For the text-containing cell, return its midpoint in (X, Y) coordinate format. 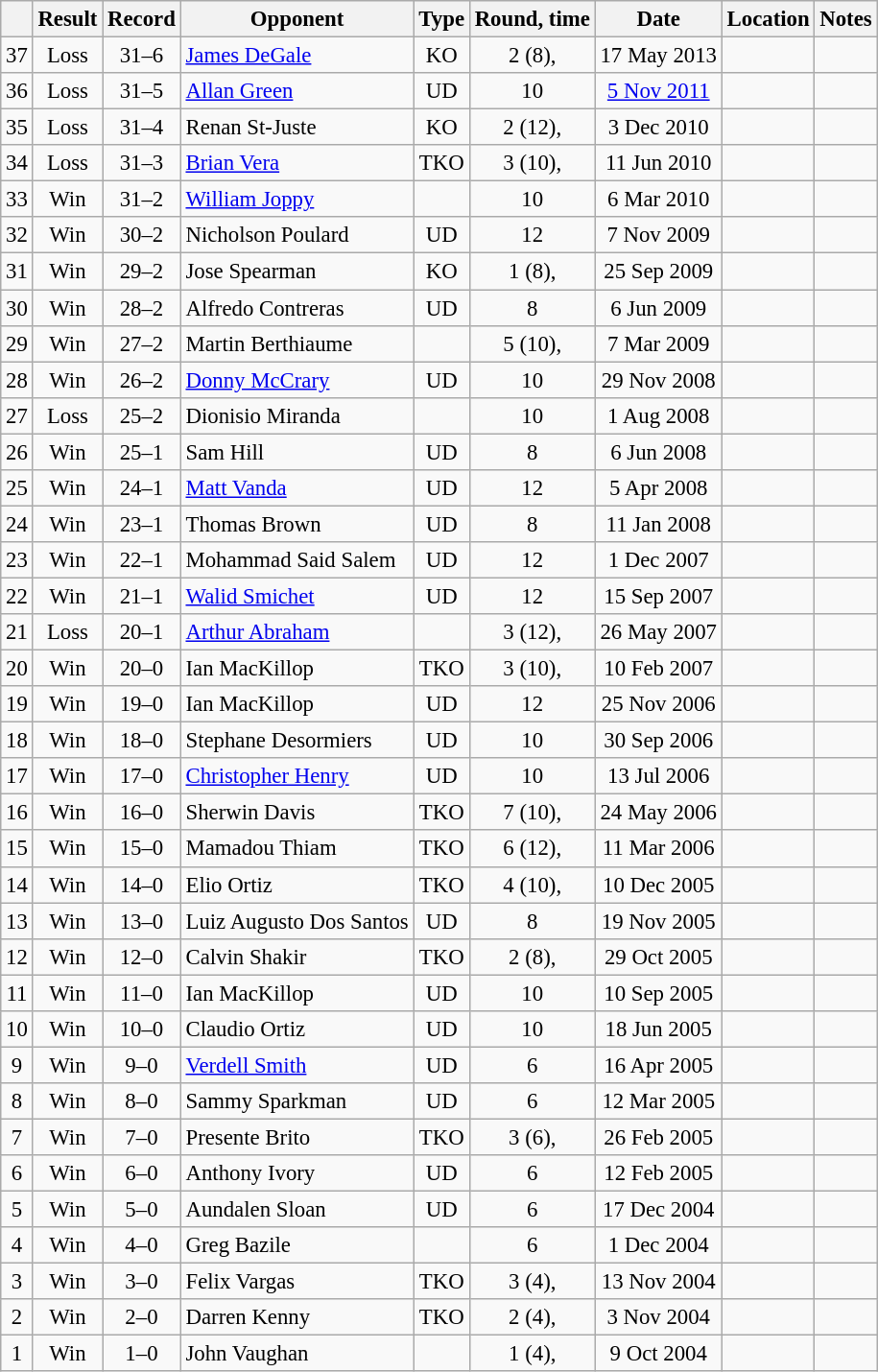
7 Nov 2009 (658, 235)
22–1 (142, 560)
26 (17, 452)
32 (17, 235)
30 (17, 308)
Sam Hill (297, 452)
19 Nov 2005 (658, 921)
13 Jul 2006 (658, 776)
10–0 (142, 1029)
Felix Vargas (297, 1282)
16 (17, 813)
29 (17, 343)
28 (17, 380)
3 Nov 2004 (658, 1317)
37 (17, 56)
Type (441, 19)
24 (17, 524)
19–0 (142, 704)
29 Nov 2008 (658, 380)
Verdell Smith (297, 1065)
27 (17, 415)
7 (17, 1137)
5–0 (142, 1210)
Mamadou Thiam (297, 849)
2 (12), (532, 128)
7 (10), (532, 813)
13 Nov 2004 (658, 1282)
Stephane Desormiers (297, 741)
34 (17, 163)
19 (17, 704)
Darren Kenny (297, 1317)
Nicholson Poulard (297, 235)
28–2 (142, 308)
25 Nov 2006 (658, 704)
Location (768, 19)
22 (17, 596)
18–0 (142, 741)
Greg Bazile (297, 1245)
6–0 (142, 1173)
14–0 (142, 885)
Result (67, 19)
13 (17, 921)
6 Jun 2009 (658, 308)
11 Jun 2010 (658, 163)
Round, time (532, 19)
4 (17, 1245)
5 Apr 2008 (658, 488)
Martin Berthiaume (297, 343)
Walid Smichet (297, 596)
25 (17, 488)
Presente Brito (297, 1137)
Matt Vanda (297, 488)
31–5 (142, 91)
Renan St-Juste (297, 128)
1–0 (142, 1354)
12–0 (142, 957)
3 (12), (532, 632)
9 Oct 2004 (658, 1354)
John Vaughan (297, 1354)
Sammy Sparkman (297, 1101)
3 (6), (532, 1137)
1 Dec 2007 (658, 560)
31 (17, 272)
Aundalen Sloan (297, 1210)
11 (17, 993)
23 (17, 560)
12 Feb 2005 (658, 1173)
4–0 (142, 1245)
10 Feb 2007 (658, 669)
16–0 (142, 813)
1 (4), (532, 1354)
1 Dec 2004 (658, 1245)
1 (17, 1354)
31–3 (142, 163)
16 Apr 2005 (658, 1065)
3 (4), (532, 1282)
Mohammad Said Salem (297, 560)
21 (17, 632)
25 Sep 2009 (658, 272)
6 Mar 2010 (658, 200)
Anthony Ivory (297, 1173)
3 Dec 2010 (658, 128)
31–4 (142, 128)
12 Mar 2005 (658, 1101)
25–1 (142, 452)
20 (17, 669)
29 Oct 2005 (658, 957)
Brian Vera (297, 163)
17 May 2013 (658, 56)
Dionisio Miranda (297, 415)
31–2 (142, 200)
30–2 (142, 235)
15 (17, 849)
5 (10), (532, 343)
Opponent (297, 19)
26 Feb 2005 (658, 1137)
31–6 (142, 56)
7 Mar 2009 (658, 343)
17–0 (142, 776)
Arthur Abraham (297, 632)
William Joppy (297, 200)
Notes (846, 19)
2 (17, 1317)
21–1 (142, 596)
20–1 (142, 632)
15 Sep 2007 (658, 596)
11 Mar 2006 (658, 849)
15–0 (142, 849)
1 (8), (532, 272)
5 (17, 1210)
8–0 (142, 1101)
13–0 (142, 921)
Christopher Henry (297, 776)
6 Jun 2008 (658, 452)
3 (17, 1282)
17 (17, 776)
14 (17, 885)
Calvin Shakir (297, 957)
Alfredo Contreras (297, 308)
23–1 (142, 524)
Sherwin Davis (297, 813)
30 Sep 2006 (658, 741)
20–0 (142, 669)
18 Jun 2005 (658, 1029)
Record (142, 19)
Elio Ortiz (297, 885)
10 Sep 2005 (658, 993)
Allan Green (297, 91)
24–1 (142, 488)
James DeGale (297, 56)
2–0 (142, 1317)
3–0 (142, 1282)
26–2 (142, 380)
27–2 (142, 343)
35 (17, 128)
6 (12), (532, 849)
Donny McCrary (297, 380)
33 (17, 200)
24 May 2006 (658, 813)
Luiz Augusto Dos Santos (297, 921)
11–0 (142, 993)
18 (17, 741)
Date (658, 19)
7–0 (142, 1137)
Thomas Brown (297, 524)
26 May 2007 (658, 632)
9–0 (142, 1065)
11 Jan 2008 (658, 524)
29–2 (142, 272)
25–2 (142, 415)
17 Dec 2004 (658, 1210)
9 (17, 1065)
Claudio Ortiz (297, 1029)
1 Aug 2008 (658, 415)
36 (17, 91)
4 (10), (532, 885)
Jose Spearman (297, 272)
10 Dec 2005 (658, 885)
2 (4), (532, 1317)
5 Nov 2011 (658, 91)
